Find where the given text appears and provide that cell's center as [X, Y] coordinate. 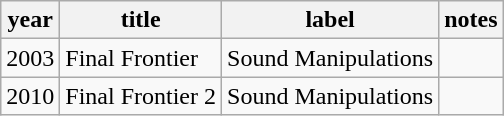
2003 [30, 58]
notes [471, 20]
year [30, 20]
2010 [30, 96]
Final Frontier 2 [141, 96]
label [330, 20]
Final Frontier [141, 58]
title [141, 20]
